For the text-containing cell, return its midpoint in (X, Y) coordinate format. 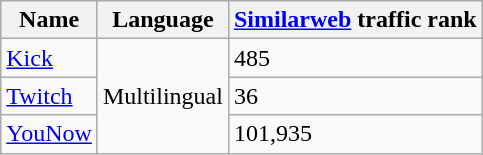
Language (162, 20)
36 (355, 96)
Twitch (50, 96)
Kick (50, 58)
YouNow (50, 134)
485 (355, 58)
Similarweb traffic rank (355, 20)
101,935 (355, 134)
Multilingual (162, 96)
Name (50, 20)
